Determine the (x, y) coordinate at the center of the cell enclosing the given text.  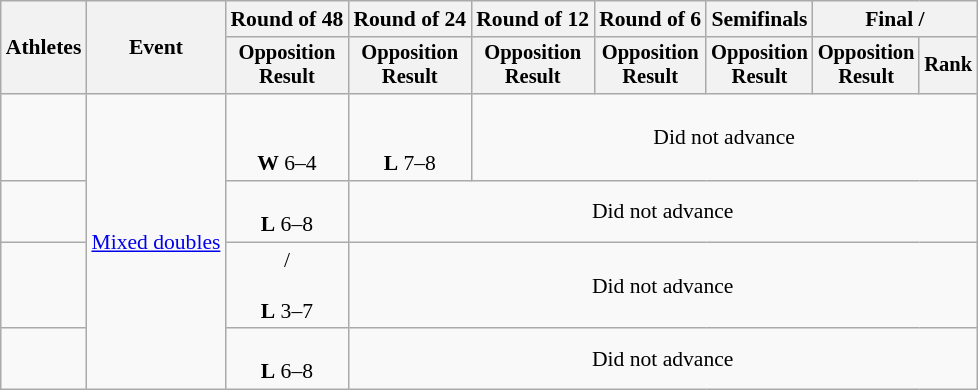
W 6–4 (286, 138)
Mixed doubles (156, 242)
Round of 6 (650, 19)
/L 3–7 (286, 286)
Semifinals (760, 19)
L 7–8 (410, 138)
Round of 12 (532, 19)
Round of 24 (410, 19)
Round of 48 (286, 19)
Final / (895, 19)
Rank (948, 66)
Athletes (44, 48)
Event (156, 48)
